Scan for the cell matching the given text and deliver its [x, y] coordinate at center. 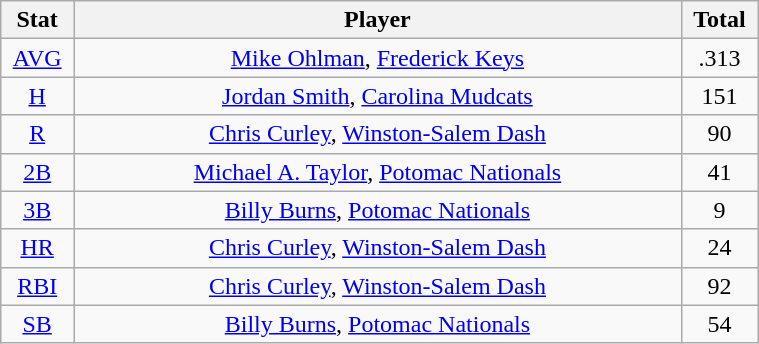
41 [719, 172]
3B [38, 210]
Mike Ohlman, Frederick Keys [378, 58]
24 [719, 248]
2B [38, 172]
SB [38, 324]
Player [378, 20]
151 [719, 96]
R [38, 134]
Jordan Smith, Carolina Mudcats [378, 96]
H [38, 96]
90 [719, 134]
RBI [38, 286]
Michael A. Taylor, Potomac Nationals [378, 172]
HR [38, 248]
Stat [38, 20]
92 [719, 286]
.313 [719, 58]
9 [719, 210]
AVG [38, 58]
Total [719, 20]
54 [719, 324]
